Pinpoint the cell where the given text exists, returning its (X, Y) midpoint coordinate. 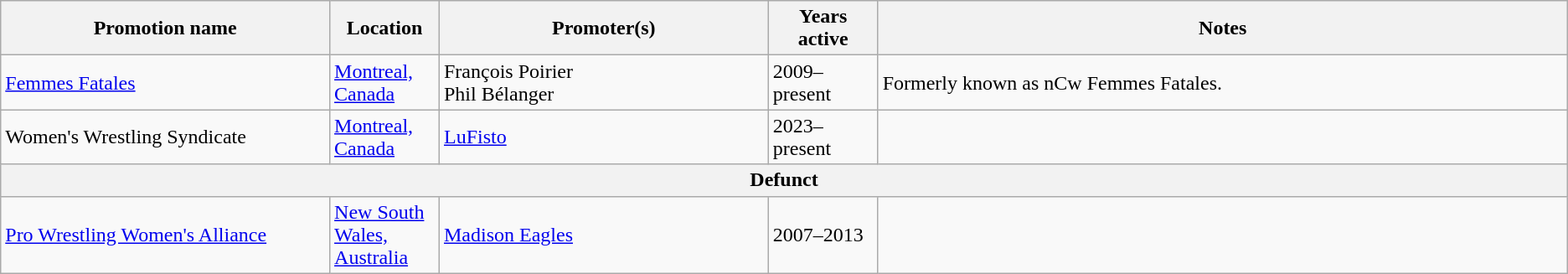
2009–present (823, 82)
Years active (823, 28)
Femmes Fatales (166, 82)
2023–present (823, 137)
Promoter(s) (603, 28)
Madison Eagles (603, 235)
Defunct (784, 180)
Formerly known as nCw Femmes Fatales. (1223, 82)
Promotion name (166, 28)
New South Wales, Australia (385, 235)
LuFisto (603, 137)
Notes (1223, 28)
Women's Wrestling Syndicate (166, 137)
Pro Wrestling Women's Alliance (166, 235)
François PoirierPhil Bélanger (603, 82)
Location (385, 28)
2007–2013 (823, 235)
